Find where the given text appears and provide that cell's center as [x, y] coordinate. 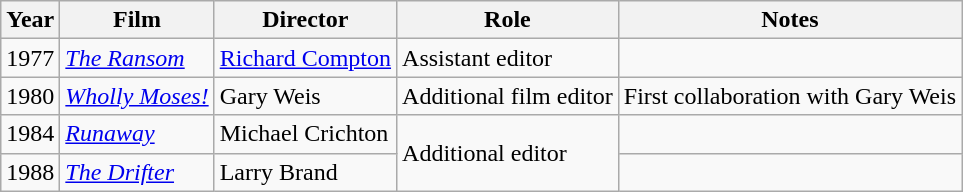
Director [305, 20]
Role [508, 20]
Gary Weis [305, 96]
The Drifter [137, 172]
1980 [30, 96]
Assistant editor [508, 58]
Year [30, 20]
Larry Brand [305, 172]
Additional film editor [508, 96]
Film [137, 20]
Richard Compton [305, 58]
The Ransom [137, 58]
Wholly Moses! [137, 96]
1977 [30, 58]
Michael Crichton [305, 134]
Notes [790, 20]
Additional editor [508, 153]
1988 [30, 172]
Runaway [137, 134]
First collaboration with Gary Weis [790, 96]
1984 [30, 134]
